Output the [x, y] coordinate of the center of the cell containing the given text.  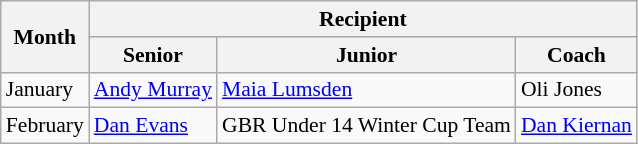
Month [45, 36]
Dan Kiernan [576, 126]
GBR Under 14 Winter Cup Team [366, 126]
Junior [366, 55]
January [45, 90]
Andy Murray [153, 90]
Oli Jones [576, 90]
Maia Lumsden [366, 90]
Dan Evans [153, 126]
Senior [153, 55]
Recipient [363, 19]
Coach [576, 55]
February [45, 126]
